Provide the (x, y) coordinate of the cell's center where the given text is located.  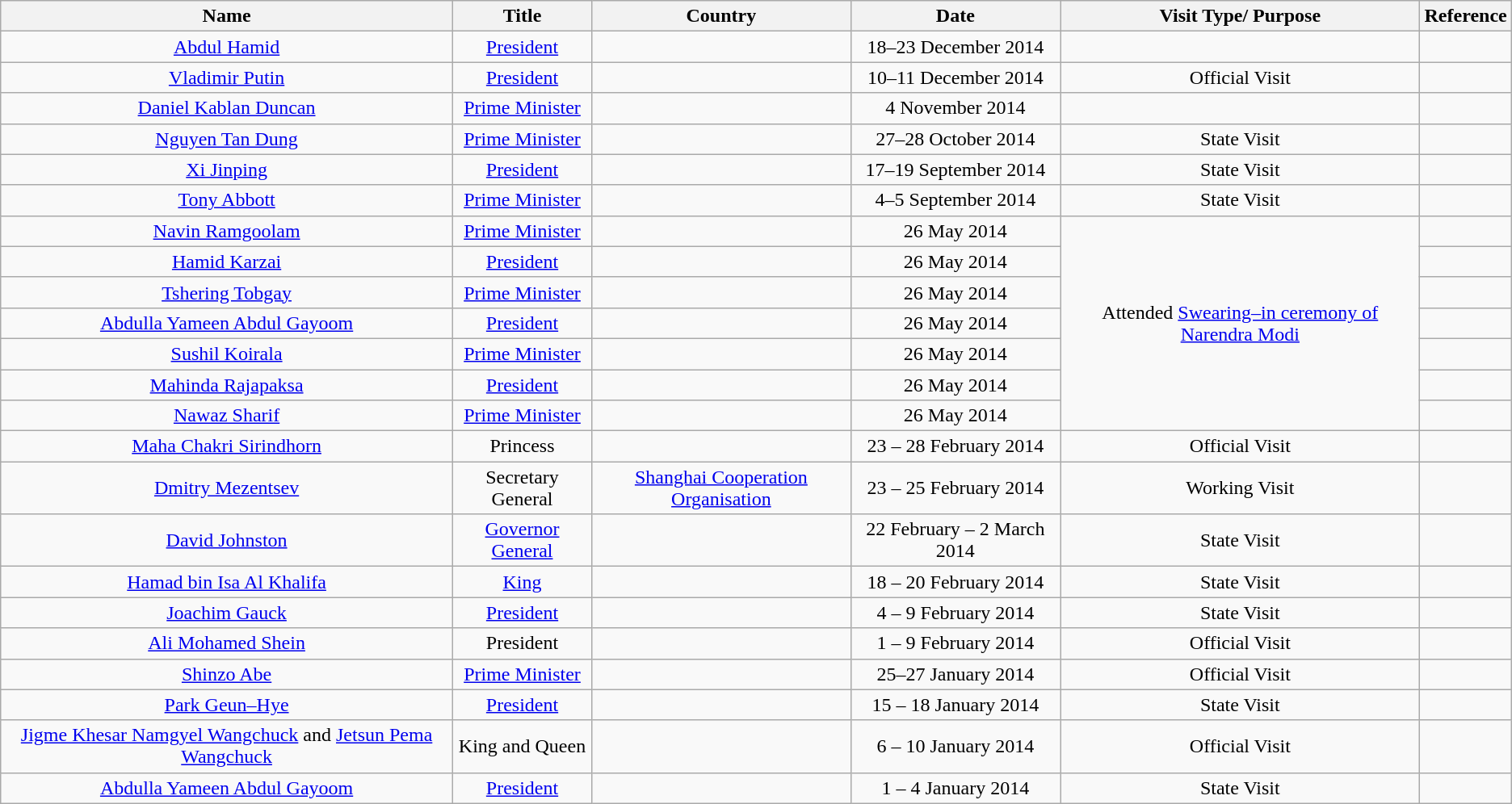
17–19 September 2014 (955, 170)
Working Visit (1241, 488)
Jigme Khesar Namgyel Wangchuck and Jetsun Pema Wangchuck (227, 746)
Navin Ramgoolam (227, 231)
Daniel Kablan Duncan (227, 108)
Park Geun–Hye (227, 705)
King (522, 582)
1 – 9 February 2014 (955, 643)
15 – 18 January 2014 (955, 705)
4–5 September 2014 (955, 200)
Governor General (522, 541)
4 – 9 February 2014 (955, 613)
Ali Mohamed Shein (227, 643)
Tony Abbott (227, 200)
Secretary General (522, 488)
Country (721, 16)
4 November 2014 (955, 108)
Nguyen Tan Dung (227, 139)
23 – 28 February 2014 (955, 446)
Name (227, 16)
Hamid Karzai (227, 262)
Shanghai Cooperation Organisation (721, 488)
18–23 December 2014 (955, 47)
Attended Swearing–in ceremony of Narendra Modi (1241, 323)
23 – 25 February 2014 (955, 488)
Sushil Koirala (227, 354)
Abdul Hamid (227, 47)
Tshering Tobgay (227, 292)
Hamad bin Isa Al Khalifa (227, 582)
Vladimir Putin (227, 77)
Xi Jinping (227, 170)
Shinzo Abe (227, 674)
1 – 4 January 2014 (955, 788)
Date (955, 16)
Reference (1465, 16)
Title (522, 16)
King and Queen (522, 746)
Maha Chakri Sirindhorn (227, 446)
22 February – 2 March 2014 (955, 541)
Nawaz Sharif (227, 416)
25–27 January 2014 (955, 674)
Visit Type/ Purpose (1241, 16)
Joachim Gauck (227, 613)
Mahinda Rajapaksa (227, 385)
18 – 20 February 2014 (955, 582)
6 – 10 January 2014 (955, 746)
27–28 October 2014 (955, 139)
David Johnston (227, 541)
10–11 December 2014 (955, 77)
Princess (522, 446)
Dmitry Mezentsev (227, 488)
